Extract the [x, y] coordinate from the center of the cell holding the provided text.  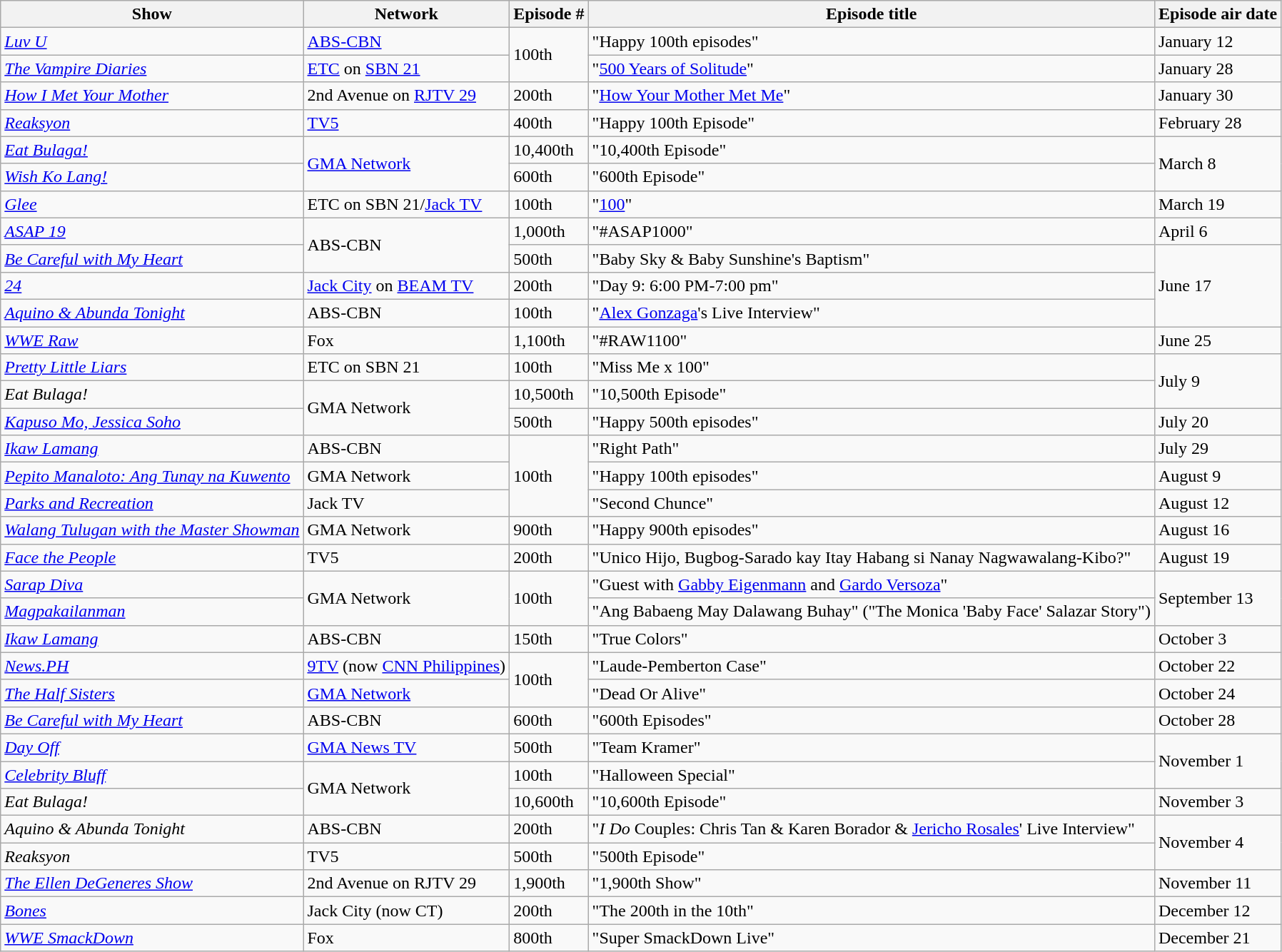
Network [407, 14]
September 13 [1218, 598]
"#ASAP1000" [871, 231]
November 4 [1218, 843]
August 16 [1218, 530]
"500th Episode" [871, 856]
WWE Raw [152, 340]
Episode # [549, 14]
The Half Sisters [152, 693]
"1,900th Show" [871, 883]
Kapuso Mo, Jessica Soho [152, 422]
April 6 [1218, 231]
400th [549, 123]
Face the People [152, 557]
"Team Kramer" [871, 747]
July 20 [1218, 422]
WWE SmackDown [152, 938]
"Second Chunce" [871, 503]
Show [152, 14]
9TV (now CNN Philippines) [407, 666]
Wish Ko Lang! [152, 177]
March 19 [1218, 204]
Parks and Recreation [152, 503]
November 3 [1218, 802]
"600th Episode" [871, 177]
"500 Years of Solitude" [871, 69]
"Dead Or Alive" [871, 693]
Jack TV [407, 503]
ETC on SBN 21/Jack TV [407, 204]
"Baby Sky & Baby Sunshine's Baptism" [871, 258]
Jack City (now CT) [407, 911]
The Ellen DeGeneres Show [152, 883]
"True Colors" [871, 639]
"The 200th in the 10th" [871, 911]
"How Your Mother Met Me" [871, 96]
October 3 [1218, 639]
October 22 [1218, 666]
How I Met Your Mother [152, 96]
"10,500th Episode" [871, 395]
November 1 [1218, 761]
February 28 [1218, 123]
November 11 [1218, 883]
December 21 [1218, 938]
July 29 [1218, 449]
October 28 [1218, 720]
1,900th [549, 883]
"600th Episodes" [871, 720]
"10,600th Episode" [871, 802]
"Unico Hijo, Bugbog-Sarado kay Itay Habang si Nanay Nagwawalang-Kibo?" [871, 557]
March 8 [1218, 163]
Episode title [871, 14]
Luv U [152, 41]
10,400th [549, 150]
August 12 [1218, 503]
January 30 [1218, 96]
December 12 [1218, 911]
Glee [152, 204]
Day Off [152, 747]
Pretty Little Liars [152, 368]
"Day 9: 6:00 PM-7:00 pm" [871, 285]
August 9 [1218, 476]
Jack City on BEAM TV [407, 285]
1,000th [549, 231]
24 [152, 285]
"100" [871, 204]
1,100th [549, 340]
"10,400th Episode" [871, 150]
150th [549, 639]
"Right Path" [871, 449]
July 9 [1218, 381]
"Miss Me x 100" [871, 368]
Bones [152, 911]
"Super SmackDown Live" [871, 938]
"Guest with Gabby Eigenmann and Gardo Versoza" [871, 584]
Magpakailanman [152, 612]
June 25 [1218, 340]
10,500th [549, 395]
Celebrity Bluff [152, 774]
GMA News TV [407, 747]
"Halloween Special" [871, 774]
"#RAW1100" [871, 340]
The Vampire Diaries [152, 69]
"Happy 100th Episode" [871, 123]
800th [549, 938]
January 12 [1218, 41]
Sarap Diva [152, 584]
August 19 [1218, 557]
January 28 [1218, 69]
"Alex Gonzaga's Live Interview" [871, 313]
October 24 [1218, 693]
"Ang Babaeng May Dalawang Buhay" ("The Monica 'Baby Face' Salazar Story") [871, 612]
Walang Tulugan with the Master Showman [152, 530]
News.PH [152, 666]
"Happy 900th episodes" [871, 530]
"I Do Couples: Chris Tan & Karen Borador & Jericho Rosales' Live Interview" [871, 829]
"Laude-Pemberton Case" [871, 666]
June 17 [1218, 285]
Pepito Manaloto: Ang Tunay na Kuwento [152, 476]
Episode air date [1218, 14]
10,600th [549, 802]
900th [549, 530]
ASAP 19 [152, 231]
"Happy 500th episodes" [871, 422]
